Scan for the cell matching the given text and deliver its [x, y] coordinate at center. 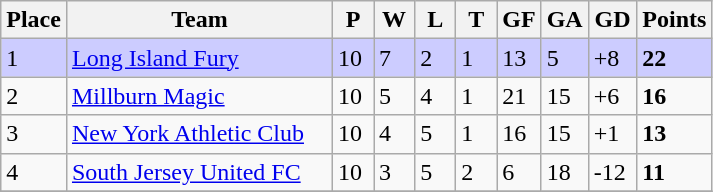
T [476, 20]
L [436, 20]
Millburn Magic [199, 96]
+1 [612, 134]
P [354, 20]
GD [612, 20]
GA [564, 20]
W [394, 20]
6 [519, 172]
Long Island Fury [199, 58]
22 [674, 58]
Team [199, 20]
South Jersey United FC [199, 172]
Points [674, 20]
GF [519, 20]
18 [564, 172]
+8 [612, 58]
21 [519, 96]
+6 [612, 96]
-12 [612, 172]
New York Athletic Club [199, 134]
7 [394, 58]
Place [34, 20]
11 [674, 172]
